Capture the cell that displays the provided text and extract its [x, y] central coordinate. 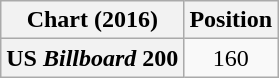
160 [231, 58]
US Billboard 200 [92, 58]
Chart (2016) [92, 20]
Position [231, 20]
